Return the [x, y] coordinate for the center point of the cell that contains the specified text.  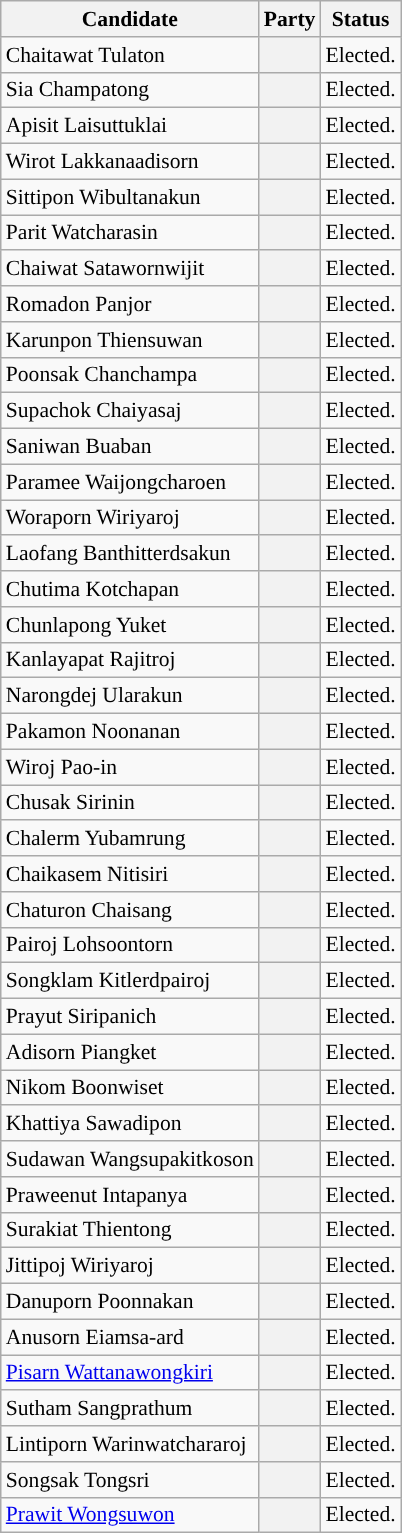
Supachok Chaiyasaj [130, 411]
Sutham Sangprathum [130, 1409]
Khattiya Sawadipon [130, 1124]
Woraporn Wiriyaroj [130, 518]
Chaturon Chaisang [130, 910]
Wirot Lakkanaadisorn [130, 162]
Laofang Banthitterdsakun [130, 554]
Pairoj Lohsoontorn [130, 945]
Adisorn Piangket [130, 1052]
Chutima Kotchapan [130, 589]
Narongdej Ularakun [130, 696]
Saniwan Buaban [130, 447]
Chaikasem Nitisiri [130, 874]
Kanlayapat Rajitroj [130, 660]
Prawit Wongsuwon [130, 1515]
Sittipon Wibultanakun [130, 197]
Chaiwat Satawornwijit [130, 269]
Sia Champatong [130, 90]
Prayut Siripanich [130, 1017]
Wiroj Pao-in [130, 767]
Songsak Tongsri [130, 1480]
Party [290, 19]
Candidate [130, 19]
Surakiat Thientong [130, 1230]
Anusorn Eiamsa-ard [130, 1337]
Apisit Laisuttuklai [130, 126]
Chaitawat Tulaton [130, 55]
Karunpon Thiensuwan [130, 340]
Songklam Kitlerdpairoj [130, 981]
Pakamon Noonanan [130, 732]
Paramee Waijongcharoen [130, 482]
Sudawan Wangsupakitkoson [130, 1159]
Chalerm Yubamrung [130, 839]
Parit Watcharasin [130, 233]
Chunlapong Yuket [130, 625]
Lintiporn Warinwatchararoj [130, 1444]
Chusak Sirinin [130, 803]
Nikom Boonwiset [130, 1088]
Status [360, 19]
Romadon Panjor [130, 304]
Pisarn Wattanawongkiri [130, 1373]
Poonsak Chanchampa [130, 375]
Praweenut Intapanya [130, 1195]
Jittipoj Wiriyaroj [130, 1266]
Danuporn Poonnakan [130, 1302]
